Provide the [x, y] coordinate of the cell's center where the given text is located.  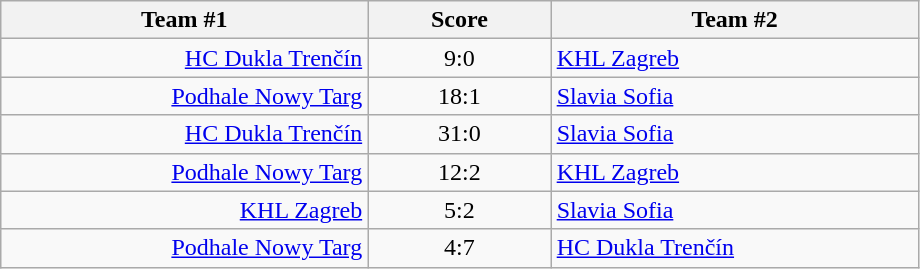
18:1 [460, 96]
4:7 [460, 248]
Team #2 [734, 20]
12:2 [460, 172]
5:2 [460, 210]
31:0 [460, 134]
Team #1 [184, 20]
9:0 [460, 58]
Score [460, 20]
